Scan for the cell matching the given text and deliver its (x, y) coordinate at center. 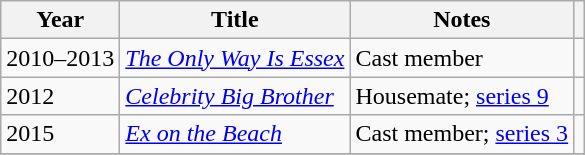
Housemate; series 9 (462, 96)
2015 (60, 134)
Celebrity Big Brother (235, 96)
2010–2013 (60, 58)
The Only Way Is Essex (235, 58)
Ex on the Beach (235, 134)
Cast member (462, 58)
Title (235, 20)
2012 (60, 96)
Notes (462, 20)
Cast member; series 3 (462, 134)
Year (60, 20)
